Scan for the cell matching the given text and deliver its (X, Y) coordinate at center. 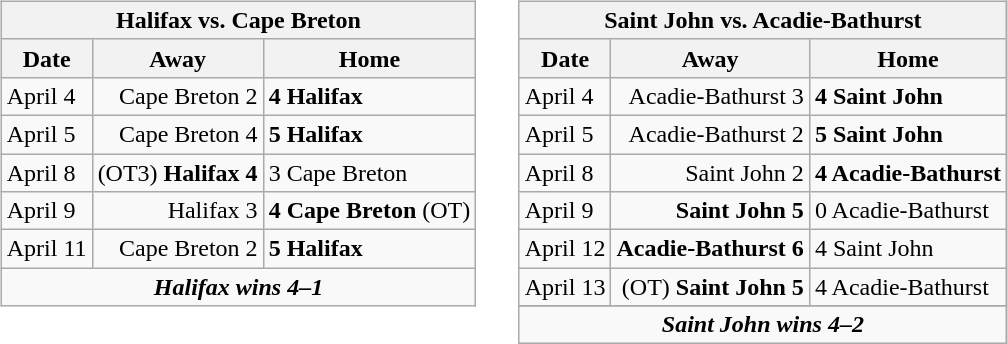
(OT3) Halifax 4 (178, 173)
April 11 (46, 249)
4 Halifax (370, 96)
Saint John 5 (710, 211)
April 13 (565, 287)
Halifax 3 (178, 211)
(OT) Saint John 5 (710, 287)
April 12 (565, 249)
4 Cape Breton (OT) (370, 211)
Acadie-Bathurst 2 (710, 134)
Saint John vs. Acadie-Bathurst (762, 20)
Acadie-Bathurst 3 (710, 96)
5 Saint John (908, 134)
Saint John 2 (710, 173)
Saint John wins 4–2 (762, 325)
Halifax vs. Cape Breton (238, 20)
Cape Breton 4 (178, 134)
3 Cape Breton (370, 173)
Halifax wins 4–1 (238, 287)
0 Acadie-Bathurst (908, 211)
Acadie-Bathurst 6 (710, 249)
